Return the [x, y] coordinate for the center point of the cell that contains the specified text.  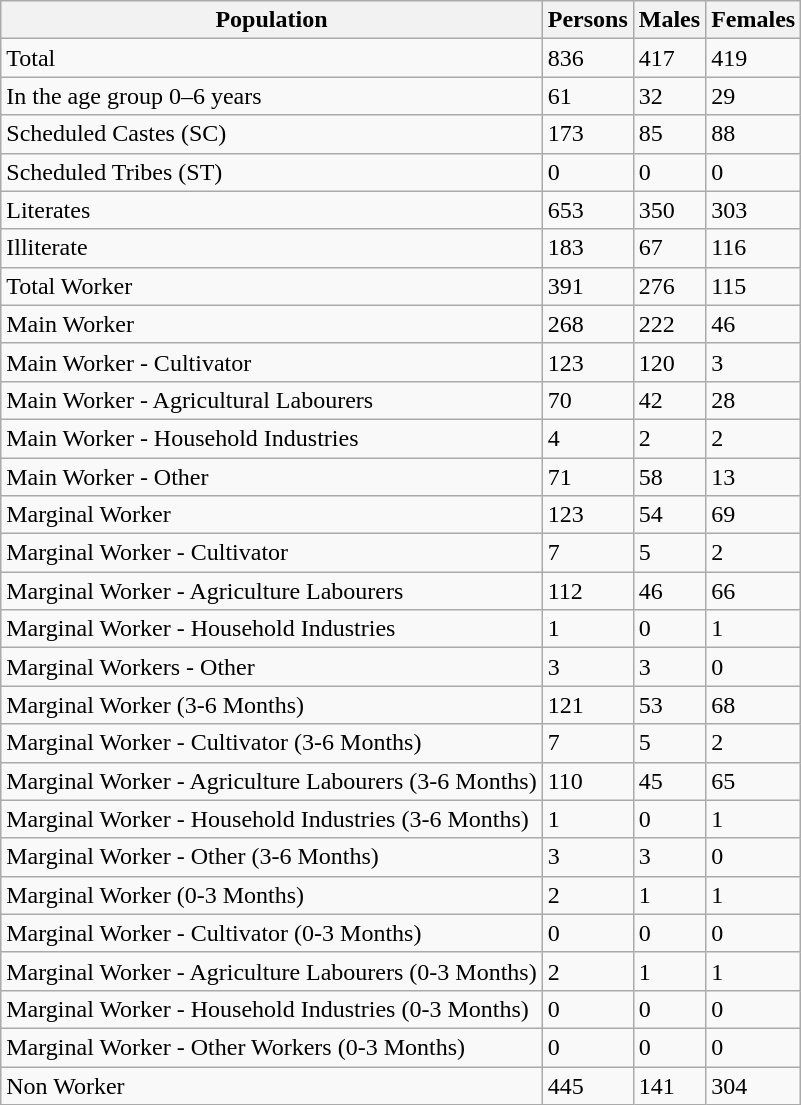
Marginal Worker - Agriculture Labourers (3-6 Months) [272, 781]
61 [588, 96]
45 [669, 781]
54 [669, 515]
58 [669, 477]
121 [588, 705]
110 [588, 781]
Marginal Worker - Cultivator (0-3 Months) [272, 933]
350 [669, 210]
Total Worker [272, 286]
Main Worker - Agricultural Labourers [272, 400]
Total [272, 58]
53 [669, 705]
141 [669, 1085]
222 [669, 324]
653 [588, 210]
32 [669, 96]
417 [669, 58]
Marginal Worker - Cultivator (3-6 Months) [272, 743]
28 [754, 400]
88 [754, 134]
Main Worker - Other [272, 477]
112 [588, 591]
In the age group 0–6 years [272, 96]
Marginal Workers - Other [272, 667]
Marginal Worker - Household Industries [272, 629]
66 [754, 591]
13 [754, 477]
Main Worker - Household Industries [272, 438]
Marginal Worker [272, 515]
4 [588, 438]
68 [754, 705]
268 [588, 324]
Marginal Worker - Agriculture Labourers [272, 591]
303 [754, 210]
Marginal Worker (0-3 Months) [272, 895]
445 [588, 1085]
276 [669, 286]
29 [754, 96]
Males [669, 20]
Marginal Worker - Household Industries (3-6 Months) [272, 819]
Marginal Worker (3-6 Months) [272, 705]
85 [669, 134]
71 [588, 477]
Persons [588, 20]
Literates [272, 210]
836 [588, 58]
65 [754, 781]
419 [754, 58]
Main Worker - Cultivator [272, 362]
42 [669, 400]
70 [588, 400]
Population [272, 20]
Main Worker [272, 324]
391 [588, 286]
Marginal Worker - Other Workers (0-3 Months) [272, 1047]
Non Worker [272, 1085]
173 [588, 134]
Scheduled Castes (SC) [272, 134]
Females [754, 20]
304 [754, 1085]
183 [588, 248]
115 [754, 286]
Marginal Worker - Agriculture Labourers (0-3 Months) [272, 971]
Marginal Worker - Cultivator [272, 553]
69 [754, 515]
Scheduled Tribes (ST) [272, 172]
67 [669, 248]
Marginal Worker - Household Industries (0-3 Months) [272, 1009]
Marginal Worker - Other (3-6 Months) [272, 857]
116 [754, 248]
Illiterate [272, 248]
120 [669, 362]
